Locate the cell with the specified text and output its [X, Y] center coordinate. 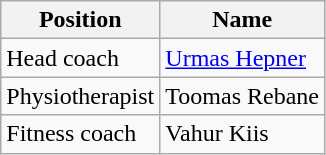
Head coach [80, 58]
Name [242, 20]
Vahur Kiis [242, 134]
Physiotherapist [80, 96]
Fitness coach [80, 134]
Toomas Rebane [242, 96]
Urmas Hepner [242, 58]
Position [80, 20]
